Return [X, Y] of the center of cell containing provided text 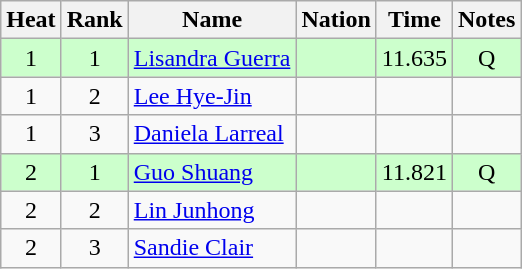
Time [414, 20]
Sandie Clair [212, 248]
Notes [486, 20]
Nation [336, 20]
11.821 [414, 172]
Lisandra Guerra [212, 58]
Rank [94, 20]
11.635 [414, 58]
Guo Shuang [212, 172]
Lin Junhong [212, 210]
Daniela Larreal [212, 134]
Lee Hye-Jin [212, 96]
Name [212, 20]
Heat [31, 20]
